Find where the given text appears and provide that cell's center as [x, y] coordinate. 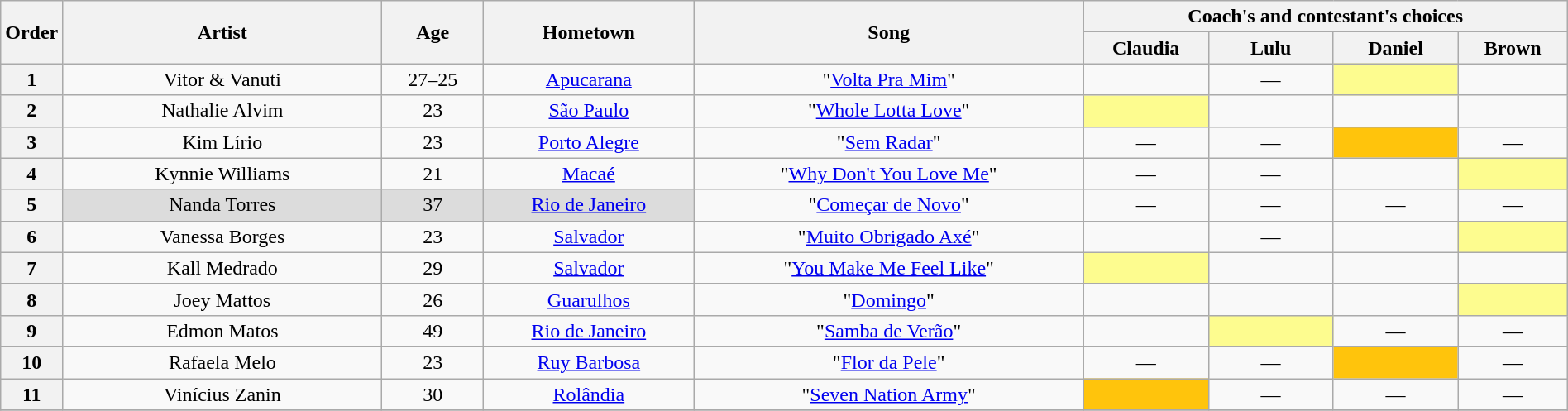
26 [433, 299]
11 [31, 394]
30 [433, 394]
"Começar de Novo" [888, 205]
Nanda Torres [222, 205]
29 [433, 268]
"Muito Obrigado Axé" [888, 237]
Brown [1513, 48]
Vanessa Borges [222, 237]
1 [31, 79]
"Whole Lotta Love" [888, 111]
Artist [222, 32]
Rolândia [589, 394]
37 [433, 205]
"Domingo" [888, 299]
Nathalie Alvim [222, 111]
Coach's and contestant's choices [1325, 17]
Porto Alegre [589, 142]
Kim Lírio [222, 142]
10 [31, 362]
Lulu [1270, 48]
"You Make Me Feel Like" [888, 268]
6 [31, 237]
Order [31, 32]
49 [433, 331]
Guarulhos [589, 299]
5 [31, 205]
"Sem Radar" [888, 142]
Apucarana [589, 79]
2 [31, 111]
27–25 [433, 79]
Joey Mattos [222, 299]
Age [433, 32]
Hometown [589, 32]
"Volta Pra Mim" [888, 79]
"Flor da Pele" [888, 362]
Daniel [1396, 48]
21 [433, 174]
Edmon Matos [222, 331]
"Seven Nation Army" [888, 394]
7 [31, 268]
"Why Don't You Love Me" [888, 174]
Claudia [1146, 48]
Rafaela Melo [222, 362]
Vinícius Zanin [222, 394]
São Paulo [589, 111]
Song [888, 32]
9 [31, 331]
"Samba de Verão" [888, 331]
Ruy Barbosa [589, 362]
Macaé [589, 174]
Vitor & Vanuti [222, 79]
4 [31, 174]
8 [31, 299]
Kall Medrado [222, 268]
3 [31, 142]
Kynnie Williams [222, 174]
